Capture the cell that displays the provided text and extract its [X, Y] central coordinate. 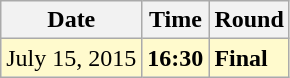
Round [249, 20]
Final [249, 58]
16:30 [176, 58]
July 15, 2015 [72, 58]
Time [176, 20]
Date [72, 20]
